Pinpoint the cell where the given text exists, returning its (X, Y) midpoint coordinate. 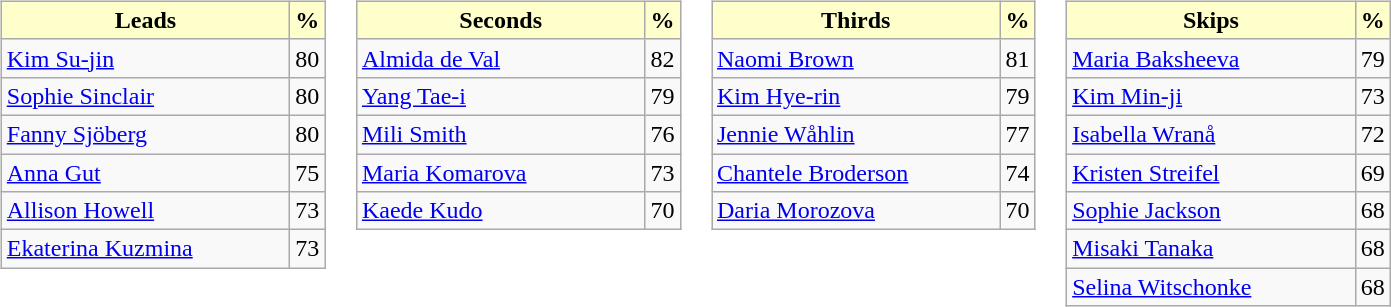
Selina Witschonke (1212, 287)
69 (1372, 173)
75 (308, 173)
76 (662, 134)
Maria Komarova (500, 173)
Yang Tae-i (500, 96)
Anna Gut (146, 173)
Daria Morozova (856, 211)
Skips (1212, 20)
Seconds (500, 20)
Kaede Kudo (500, 211)
Maria Baksheeva (1212, 58)
Kim Hye-rin (856, 96)
Leads (146, 20)
82 (662, 58)
Allison Howell (146, 211)
Mili Smith (500, 134)
Ekaterina Kuzmina (146, 249)
Almida de Val (500, 58)
Fanny Sjöberg (146, 134)
Naomi Brown (856, 58)
Jennie Wåhlin (856, 134)
Thirds (856, 20)
77 (1018, 134)
72 (1372, 134)
Sophie Sinclair (146, 96)
Kristen Streifel (1212, 173)
Misaki Tanaka (1212, 249)
Sophie Jackson (1212, 211)
81 (1018, 58)
Isabella Wranå (1212, 134)
Kim Su-jin (146, 58)
Kim Min-ji (1212, 96)
Chantele Broderson (856, 173)
74 (1018, 173)
